Scan for the cell matching the given text and deliver its [X, Y] coordinate at center. 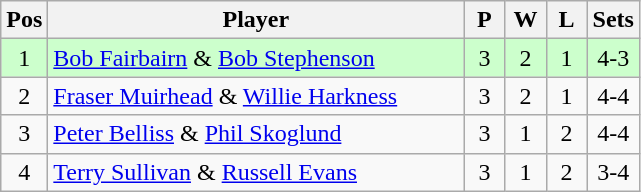
Player [256, 20]
Bob Fairbairn & Bob Stephenson [256, 58]
P [484, 20]
W [526, 20]
3-4 [613, 172]
Peter Belliss & Phil Skoglund [256, 134]
Sets [613, 20]
4 [24, 172]
Terry Sullivan & Russell Evans [256, 172]
4-3 [613, 58]
Pos [24, 20]
Fraser Muirhead & Willie Harkness [256, 96]
L [566, 20]
